Determine the (x, y) coordinate at the center of the cell enclosing the given text.  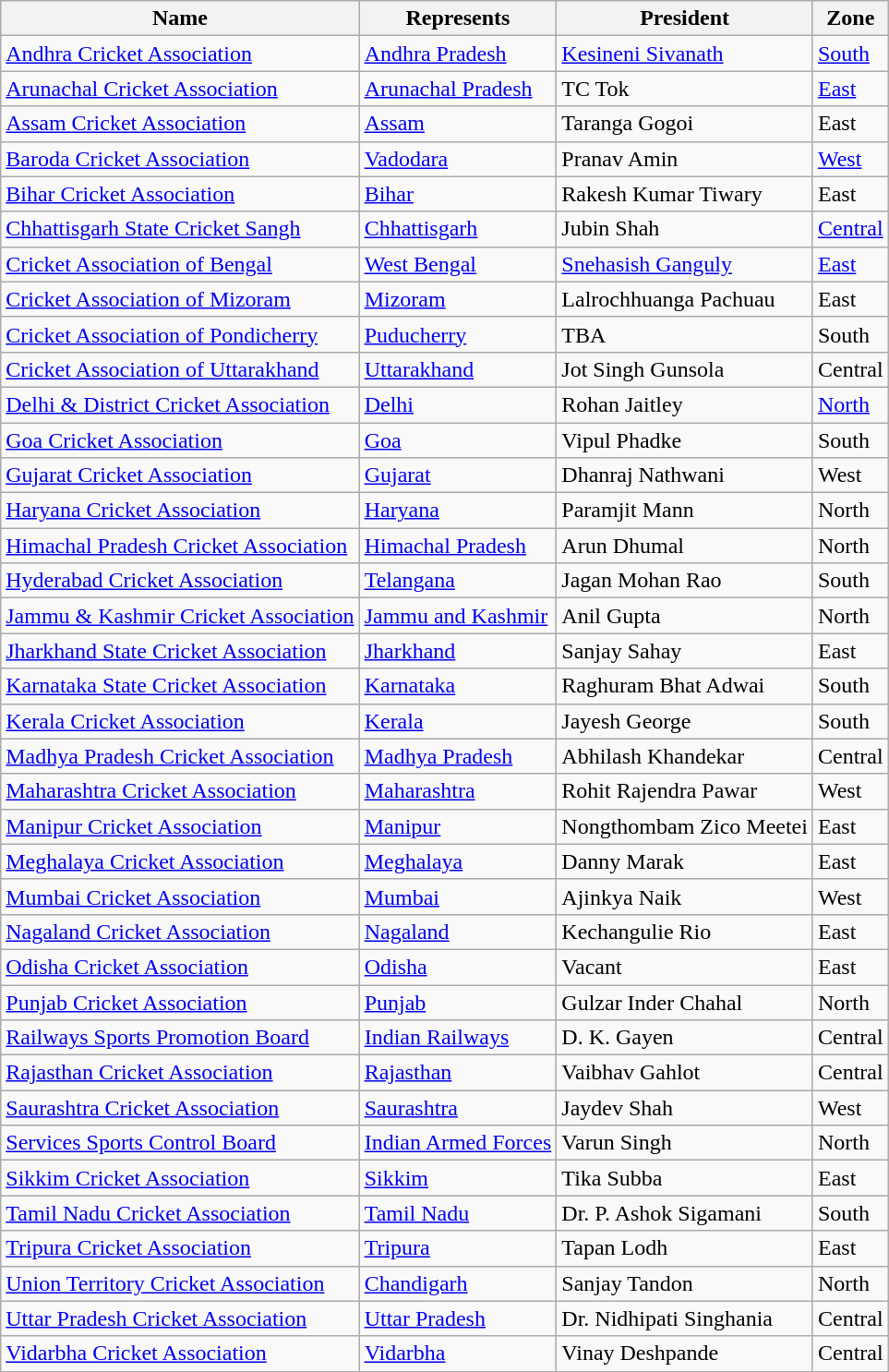
Rohan Jaitley (685, 404)
Tapan Lodh (685, 1248)
Uttar Pradesh Cricket Association (180, 1318)
Telangana (458, 581)
D. K. Gayen (685, 1038)
Jharkhand (458, 651)
Chhattisgarh State Cricket Sangh (180, 229)
Rajasthan Cricket Association (180, 1073)
Jayesh George (685, 721)
Uttar Pradesh (458, 1318)
Vadodara (458, 159)
Odisha (458, 967)
President (685, 18)
Services Sports Control Board (180, 1143)
Chandigarh (458, 1283)
Sanjay Sahay (685, 651)
Vaibhav Gahlot (685, 1073)
Zone (850, 18)
Cricket Association of Uttarakhand (180, 369)
Chhattisgarh (458, 229)
Dr. Nidhipati Singhania (685, 1318)
Saurashtra Cricket Association (180, 1108)
Vacant (685, 967)
Rakesh Kumar Tiwary (685, 194)
Assam Cricket Association (180, 124)
Jaydev Shah (685, 1108)
Gulzar Inder Chahal (685, 1002)
Jagan Mohan Rao (685, 581)
Vipul Phadke (685, 440)
Kerala Cricket Association (180, 721)
Tika Subba (685, 1178)
Arunachal Cricket Association (180, 89)
Jammu & Kashmir Cricket Association (180, 616)
Sikkim (458, 1178)
Saurashtra (458, 1108)
Delhi & District Cricket Association (180, 404)
Arun Dhumal (685, 546)
Dhanraj Nathwani (685, 475)
Gujarat (458, 475)
Goa Cricket Association (180, 440)
Gujarat Cricket Association (180, 475)
West Bengal (458, 264)
Indian Railways (458, 1038)
Sikkim Cricket Association (180, 1178)
Cricket Association of Mizoram (180, 299)
Jubin Shah (685, 229)
Andhra Cricket Association (180, 54)
Taranga Gogoi (685, 124)
Hyderabad Cricket Association (180, 581)
Nagaland (458, 932)
Mizoram (458, 299)
Uttarakhand (458, 369)
Tripura (458, 1248)
Vinay Deshpande (685, 1354)
Haryana (458, 511)
Rajasthan (458, 1073)
Ajinkya Naik (685, 897)
Varun Singh (685, 1143)
Indian Armed Forces (458, 1143)
Karnataka (458, 686)
Punjab Cricket Association (180, 1002)
Meghalaya (458, 861)
TBA (685, 334)
Lalrochhuanga Pachuau (685, 299)
Cricket Association of Bengal (180, 264)
Manipur (458, 826)
Kechangulie Rio (685, 932)
Dr. P. Ashok Sigamani (685, 1213)
Manipur Cricket Association (180, 826)
Bihar Cricket Association (180, 194)
Railways Sports Promotion Board (180, 1038)
Haryana Cricket Association (180, 511)
Tamil Nadu (458, 1213)
Anil Gupta (685, 616)
Goa (458, 440)
TC Tok (685, 89)
Nongthombam Zico Meetei (685, 826)
Name (180, 18)
Jharkhand State Cricket Association (180, 651)
Punjab (458, 1002)
Delhi (458, 404)
Raghuram Bhat Adwai (685, 686)
Rohit Rajendra Pawar (685, 791)
Bihar (458, 194)
Kesineni Sivanath (685, 54)
Andhra Pradesh (458, 54)
Meghalaya Cricket Association (180, 861)
Maharashtra Cricket Association (180, 791)
Madhya Pradesh Cricket Association (180, 756)
Maharashtra (458, 791)
Himachal Pradesh Cricket Association (180, 546)
Odisha Cricket Association (180, 967)
Tripura Cricket Association (180, 1248)
Represents (458, 18)
Vidarbha (458, 1354)
Abhilash Khandekar (685, 756)
Snehasish Ganguly (685, 264)
Assam (458, 124)
Tamil Nadu Cricket Association (180, 1213)
Paramjit Mann (685, 511)
Arunachal Pradesh (458, 89)
Kerala (458, 721)
Karnataka State Cricket Association (180, 686)
Madhya Pradesh (458, 756)
Vidarbha Cricket Association (180, 1354)
Himachal Pradesh (458, 546)
Puducherry (458, 334)
Mumbai Cricket Association (180, 897)
Pranav Amin (685, 159)
Jammu and Kashmir (458, 616)
Danny Marak (685, 861)
Jot Singh Gunsola (685, 369)
Union Territory Cricket Association (180, 1283)
Cricket Association of Pondicherry (180, 334)
Mumbai (458, 897)
Nagaland Cricket Association (180, 932)
Baroda Cricket Association (180, 159)
Sanjay Tandon (685, 1283)
